Search for the cell housing the specified text and yield its [x, y] center coordinate. 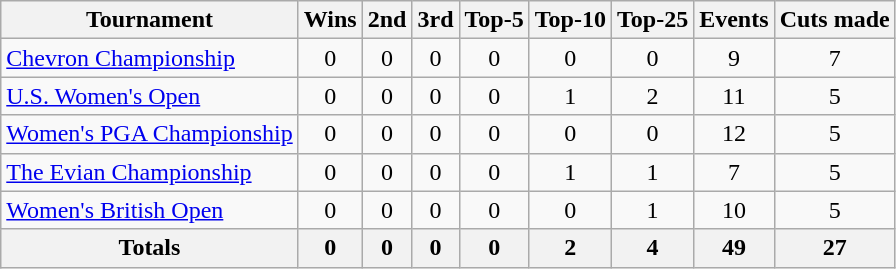
Top-25 [652, 20]
Totals [150, 248]
Events [734, 20]
Women's British Open [150, 210]
49 [734, 248]
Top-10 [570, 20]
Tournament [150, 20]
4 [652, 248]
Women's PGA Championship [150, 134]
U.S. Women's Open [150, 96]
9 [734, 58]
10 [734, 210]
Cuts made [834, 20]
11 [734, 96]
27 [834, 248]
Chevron Championship [150, 58]
12 [734, 134]
2nd [387, 20]
Top-5 [494, 20]
Wins [330, 20]
3rd [436, 20]
The Evian Championship [150, 172]
